Determine the [X, Y] coordinate at the center of the cell enclosing the given text.  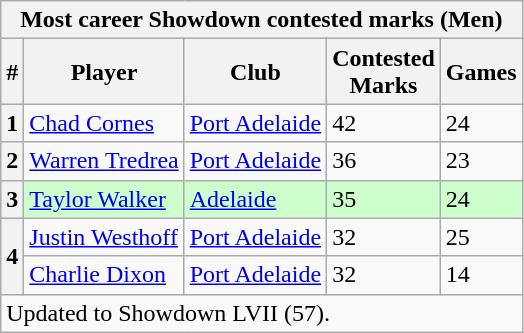
Club [255, 72]
Most career Showdown contested marks (Men) [262, 20]
23 [481, 161]
Games [481, 72]
3 [12, 199]
2 [12, 161]
Charlie Dixon [104, 275]
35 [384, 199]
Justin Westhoff [104, 237]
Player [104, 72]
42 [384, 123]
Warren Tredrea [104, 161]
Adelaide [255, 199]
14 [481, 275]
Updated to Showdown LVII (57). [262, 313]
ContestedMarks [384, 72]
Chad Cornes [104, 123]
25 [481, 237]
1 [12, 123]
Taylor Walker [104, 199]
# [12, 72]
36 [384, 161]
4 [12, 256]
